For the text-containing cell, return its midpoint in (x, y) coordinate format. 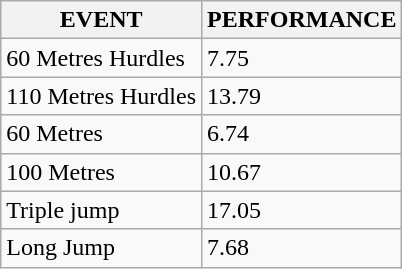
17.05 (302, 210)
EVENT (102, 20)
10.67 (302, 172)
60 Metres (102, 134)
100 Metres (102, 172)
7.68 (302, 248)
110 Metres Hurdles (102, 96)
60 Metres Hurdles (102, 58)
7.75 (302, 58)
13.79 (302, 96)
PERFORMANCE (302, 20)
6.74 (302, 134)
Triple jump (102, 210)
Long Jump (102, 248)
